From the cell containing the given text, extract its center point as (x, y) coordinate. 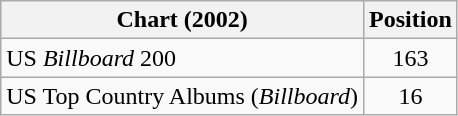
US Billboard 200 (182, 58)
Position (411, 20)
16 (411, 96)
Chart (2002) (182, 20)
US Top Country Albums (Billboard) (182, 96)
163 (411, 58)
